Find where the given text appears and provide that cell's center as [X, Y] coordinate. 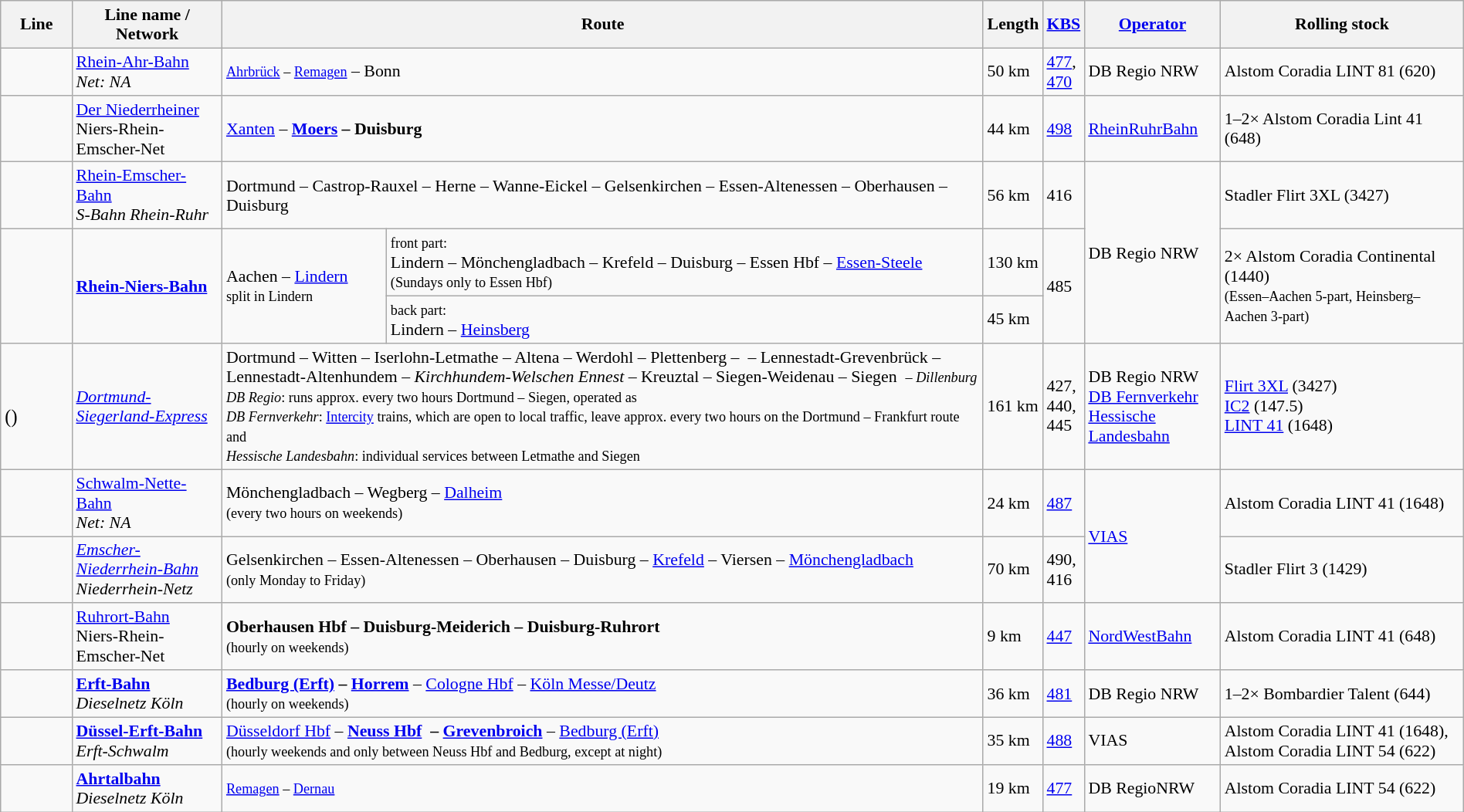
Der NiederrheinerNiers-Rhein-Emscher-Net [147, 128]
Alstom Coradia LINT 54 (622) [1342, 787]
490, 416 [1063, 570]
AhrtalbahnDieselnetz Köln [147, 787]
Route [603, 23]
161 km [1013, 406]
9 km [1013, 636]
45 km [1013, 320]
488 [1063, 741]
Stadler Flirt 3XL (3427) [1342, 195]
Düssel-Erft-BahnErft-Schwalm [147, 741]
Alstom Coradia LINT 81 (620) [1342, 71]
487 [1063, 502]
50 km [1013, 71]
Stadler Flirt 3 (1429) [1342, 570]
Ruhrort-BahnNiers-Rhein-Emscher-Net [147, 636]
Oberhausen Hbf – Duisburg-Meiderich – Duisburg-Ruhrort(hourly on weekends) [603, 636]
Rhein-Ahr-Bahn Net: NA [147, 71]
Bedburg (Erft) – Horrem – Cologne Hbf – Köln Messe/Deutz(hourly on weekends) [603, 693]
1–2× Bombardier Talent (644) [1342, 693]
130 km [1013, 262]
477, 470 [1063, 71]
427, 440, 445 [1063, 406]
481 [1063, 693]
56 km [1013, 195]
Line name /Network [147, 23]
19 km [1013, 787]
NordWestBahn [1152, 636]
KBS [1063, 23]
Rhein-Niers-Bahn [147, 286]
Erft-BahnDieselnetz Köln [147, 693]
35 km [1013, 741]
Alstom Coradia LINT 41 (1648), Alstom Coradia LINT 54 (622) [1342, 741]
447 [1063, 636]
Dortmund – Castrop-Rauxel – Herne – Wanne-Eickel – Gelsenkirchen – Essen-Altenessen – Oberhausen – Duisburg [603, 195]
Gelsenkirchen – Essen-Altenessen – Oberhausen – Duisburg – Krefeld – Viersen – Mönchengladbach(only Monday to Friday) [603, 570]
36 km [1013, 693]
Line [37, 23]
Length [1013, 23]
Aachen – Lindernsplit in Lindern [304, 286]
Alstom Coradia LINT 41 (648) [1342, 636]
DB RegioNRW [1152, 787]
Operator [1152, 23]
Xanten – Moers – Duisburg [603, 128]
Ahrbrück – Remagen – Bonn [603, 71]
RheinRuhrBahn [1152, 128]
Alstom Coradia LINT 41 (1648) [1342, 502]
Emscher-Niederrhein-BahnNiederrhein-Netz [147, 570]
Flirt 3XL (3427)IC2 (147.5)LINT 41 (1648) [1342, 406]
2× Alstom Coradia Continental (1440)(Essen–Aachen 5-part, Heinsberg–Aachen 3-part) [1342, 286]
1–2× Alstom Coradia Lint 41 (648) [1342, 128]
Mönchengladbach – Wegberg – Dalheim(every two hours on weekends) [603, 502]
back part:Lindern – Heinsberg [686, 320]
DB Regio NRWDB FernverkehrHessische Landesbahn [1152, 406]
Düsseldorf Hbf – Neuss Hbf – Grevenbroich – Bedburg (Erft)(hourly weekends and only between Neuss Hbf and Bedburg, except at night) [603, 741]
416 [1063, 195]
485 [1063, 286]
Remagen – Dernau [603, 787]
() [37, 406]
498 [1063, 128]
Dortmund-Siegerland-Express [147, 406]
70 km [1013, 570]
477 [1063, 787]
front part:Lindern – Mönchengladbach – Krefeld – Duisburg – Essen Hbf – Essen-Steele(Sundays only to Essen Hbf) [686, 262]
Rhein-Emscher-BahnS-Bahn Rhein-Ruhr [147, 195]
44 km [1013, 128]
Rolling stock [1342, 23]
24 km [1013, 502]
Schwalm-Nette-Bahn Net: NA [147, 502]
